Search for the cell housing the specified text and yield its (x, y) center coordinate. 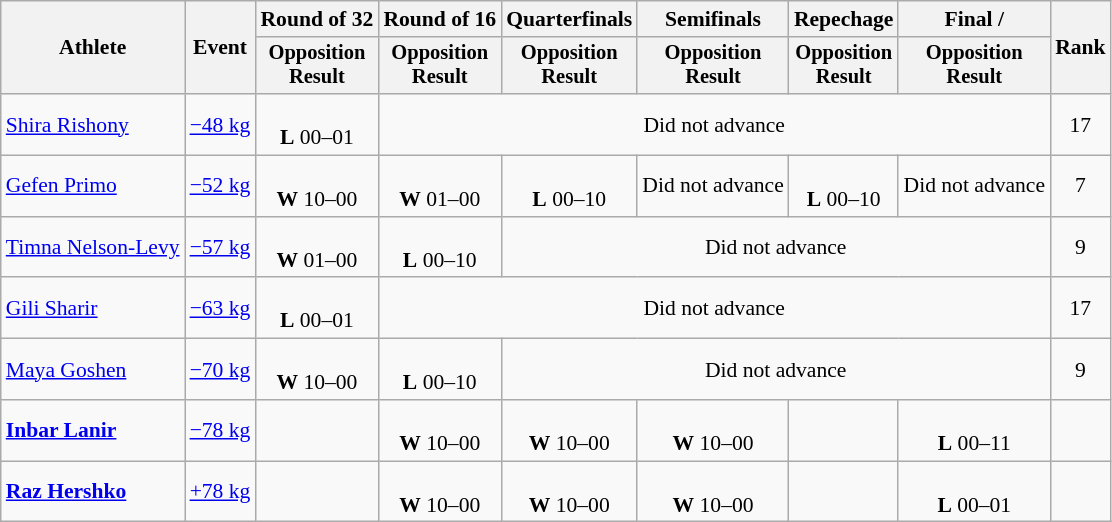
Raz Hershko (93, 492)
Final / (974, 19)
Shira Rishony (93, 124)
−63 kg (220, 308)
Inbar Lanir (93, 430)
−52 kg (220, 186)
Gefen Primo (93, 186)
Athlete (93, 48)
Maya Goshen (93, 370)
−48 kg (220, 124)
7 (1080, 186)
+78 kg (220, 492)
−57 kg (220, 248)
Quarterfinals (569, 19)
L 00–11 (974, 430)
−78 kg (220, 430)
Gili Sharir (93, 308)
Round of 32 (316, 19)
Repechage (844, 19)
Event (220, 48)
Timna Nelson-Levy (93, 248)
Semifinals (713, 19)
−70 kg (220, 370)
Rank (1080, 48)
Round of 16 (440, 19)
